Provide the [x, y] coordinate of the cell's center where the given text is located.  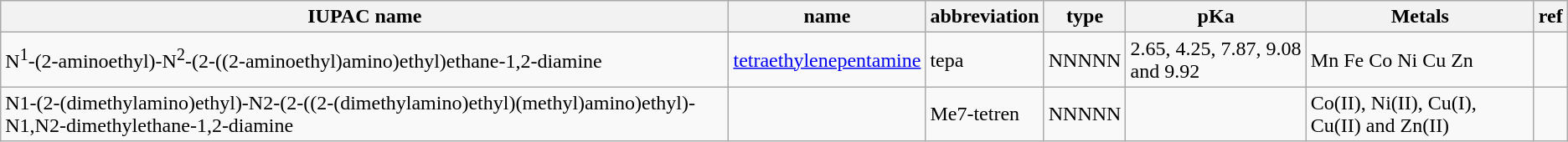
pKa [1216, 17]
Metals [1420, 17]
name [828, 17]
Me7-tetren [985, 114]
abbreviation [985, 17]
Co(II), Ni(II), Cu(I), Cu(II) and Zn(II) [1420, 114]
tetraethylenepentamine [828, 60]
N1-(2-(dimethylamino)ethyl)-N2-(2-((2-(dimethylamino)ethyl)(methyl)amino)ethyl)-N1,N2-dimethylethane-1,2-diamine [365, 114]
IUPAC name [365, 17]
2.65, 4.25, 7.87, 9.08 and 9.92 [1216, 60]
ref [1550, 17]
tepa [985, 60]
type [1085, 17]
Mn Fe Co Ni Cu Zn [1420, 60]
N1-(2-aminoethyl)-N2-(2-((2-aminoethyl)amino)ethyl)ethane-1,2-diamine [365, 60]
